Locate the cell with the specified text and output its [x, y] center coordinate. 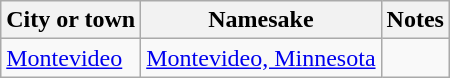
Montevideo [71, 58]
Namesake [261, 20]
Montevideo, Minnesota [261, 58]
City or town [71, 20]
Notes [415, 20]
